Return the [x, y] coordinate for the center point of the cell that contains the specified text.  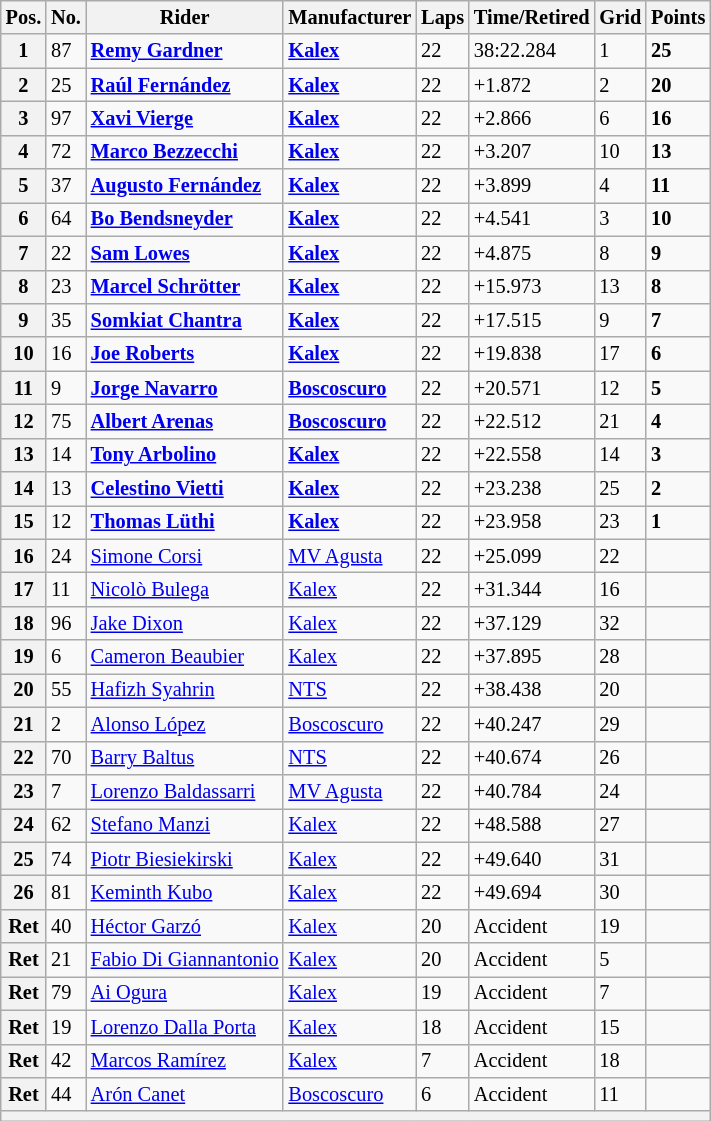
Points [678, 17]
+15.973 [532, 287]
+37.895 [532, 657]
Grid [621, 17]
44 [66, 1094]
97 [66, 118]
62 [66, 825]
Time/Retired [532, 17]
Bo Bendsneyder [185, 219]
Joe Roberts [185, 354]
Alonso López [185, 724]
+48.588 [532, 825]
+4.875 [532, 253]
75 [66, 421]
+49.640 [532, 859]
Augusto Fernández [185, 186]
Stefano Manzi [185, 825]
Héctor Garzó [185, 926]
81 [66, 892]
64 [66, 219]
Lorenzo Baldassarri [185, 791]
+40.784 [532, 791]
+3.207 [532, 152]
Marcos Ramírez [185, 1061]
70 [66, 758]
+31.344 [532, 589]
+38.438 [532, 690]
+40.247 [532, 724]
Cameron Beaubier [185, 657]
Jake Dixon [185, 623]
37 [66, 186]
Ai Ogura [185, 993]
Celestino Vietti [185, 489]
Simone Corsi [185, 556]
Manufacturer [350, 17]
Fabio Di Giannantonio [185, 960]
27 [621, 825]
30 [621, 892]
Raúl Fernández [185, 85]
38:22.284 [532, 51]
+23.958 [532, 522]
72 [66, 152]
Marco Bezzecchi [185, 152]
Remy Gardner [185, 51]
Rider [185, 17]
Barry Baltus [185, 758]
Xavi Vierge [185, 118]
42 [66, 1061]
Keminth Kubo [185, 892]
Marcel Schrötter [185, 287]
Arón Canet [185, 1094]
Thomas Lüthi [185, 522]
+23.238 [532, 489]
74 [66, 859]
40 [66, 926]
Piotr Biesiekirski [185, 859]
29 [621, 724]
+1.872 [532, 85]
+37.129 [532, 623]
Somkiat Chantra [185, 320]
+22.512 [532, 421]
31 [621, 859]
Pos. [24, 17]
+19.838 [532, 354]
Albert Arenas [185, 421]
79 [66, 993]
Nicolò Bulega [185, 589]
+3.899 [532, 186]
+49.694 [532, 892]
87 [66, 51]
+20.571 [532, 388]
Jorge Navarro [185, 388]
55 [66, 690]
28 [621, 657]
No. [66, 17]
+25.099 [532, 556]
96 [66, 623]
+17.515 [532, 320]
+4.541 [532, 219]
32 [621, 623]
Lorenzo Dalla Porta [185, 1027]
Tony Arbolino [185, 455]
Sam Lowes [185, 253]
Laps [442, 17]
Hafizh Syahrin [185, 690]
35 [66, 320]
+22.558 [532, 455]
+2.866 [532, 118]
+40.674 [532, 758]
